From the cell containing the given text, extract its center point as [X, Y] coordinate. 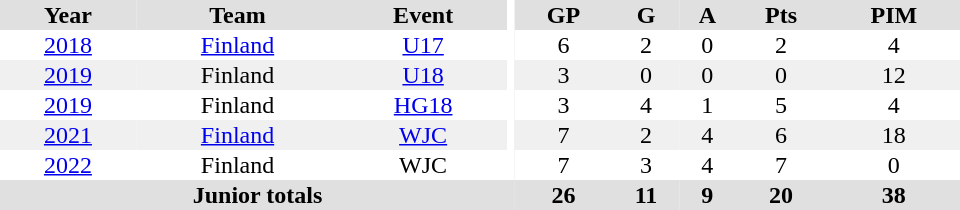
Pts [780, 15]
5 [780, 105]
2022 [68, 165]
U17 [423, 45]
Team [238, 15]
12 [894, 75]
20 [780, 195]
GP [564, 15]
HG18 [423, 105]
PIM [894, 15]
18 [894, 135]
11 [646, 195]
U18 [423, 75]
2021 [68, 135]
A [707, 15]
9 [707, 195]
26 [564, 195]
Junior totals [258, 195]
1 [707, 105]
2018 [68, 45]
G [646, 15]
Year [68, 15]
Event [423, 15]
38 [894, 195]
